Return (x, y) of the center of cell containing provided text 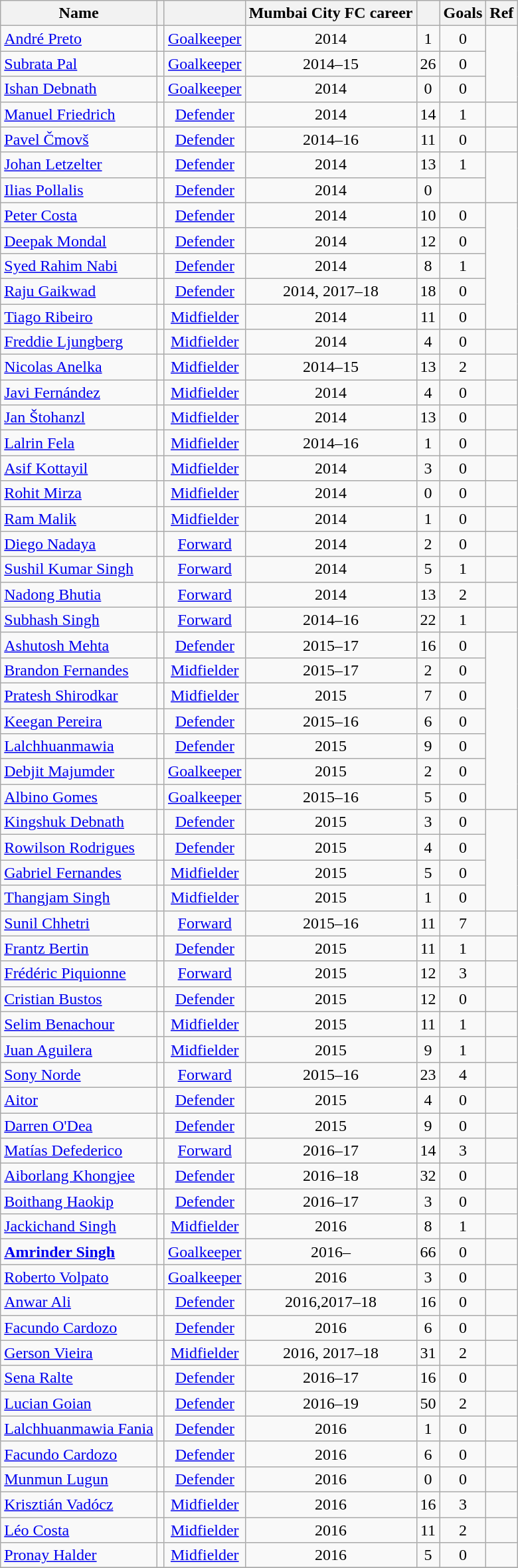
2016–18 (331, 1176)
Juan Aguilera (79, 1049)
Matías Defederico (79, 1151)
31 (428, 1353)
Nicolas Anelka (79, 367)
Cristian Bustos (79, 999)
26 (428, 64)
Debjit Majumder (79, 772)
Sena Ralte (79, 1378)
2016–19 (331, 1403)
Syed Rahim Nabi (79, 266)
Raju Gaikwad (79, 291)
Frédéric Piquionne (79, 974)
Albino Gomes (79, 797)
Brandon Fernandes (79, 670)
66 (428, 1252)
Aitor (79, 1100)
Nadong Bhutia (79, 594)
Ashutosh Mehta (79, 645)
Gabriel Fernandes (79, 873)
Léo Costa (79, 1529)
Kingshuk Debnath (79, 822)
Ishan Debnath (79, 89)
Amrinder Singh (79, 1252)
Diego Nadaya (79, 544)
Freddie Ljungberg (79, 342)
Gerson Vieira (79, 1353)
2016, 2017–18 (331, 1353)
Jackichand Singh (79, 1227)
Sony Norde (79, 1075)
Frantz Bertin (79, 948)
Lalchhuanmawia Fania (79, 1429)
Pratesh Shirodkar (79, 695)
Mumbai City FC career (331, 13)
Munmun Lugun (79, 1479)
Pronay Halder (79, 1555)
Jan Štohanzl (79, 418)
Javi Fernández (79, 392)
Tiago Ribeiro (79, 317)
Keegan Pereira (79, 721)
2016– (331, 1252)
2016,2017–18 (331, 1302)
Aiborlang Khongjee (79, 1176)
2014, 2017–18 (331, 291)
Ilias Pollalis (79, 190)
Peter Costa (79, 215)
Krisztián Vadócz (79, 1504)
18 (428, 291)
Thangjam Singh (79, 898)
Selim Benachour (79, 1024)
Ram Malik (79, 519)
Deepak Mondal (79, 240)
Manuel Friedrich (79, 114)
Goals (463, 13)
50 (428, 1403)
Lucian Goian (79, 1403)
Ref (502, 13)
Rowilson Rodrigues (79, 847)
Pavel Čmovš (79, 139)
22 (428, 620)
Roberto Volpato (79, 1277)
Subrata Pal (79, 64)
Sushil Kumar Singh (79, 569)
Rohit Mirza (79, 493)
Boithang Haokip (79, 1201)
32 (428, 1176)
Sunil Chhetri (79, 923)
André Preto (79, 39)
Subhash Singh (79, 620)
Lalchhuanmawia (79, 746)
23 (428, 1075)
Johan Letzelter (79, 165)
Darren O'Dea (79, 1126)
Lalrin Fela (79, 443)
Name (79, 13)
10 (428, 215)
Anwar Ali (79, 1302)
Asif Kottayil (79, 468)
